Identify which cell holds the provided text, then report its [X, Y] central coordinate. 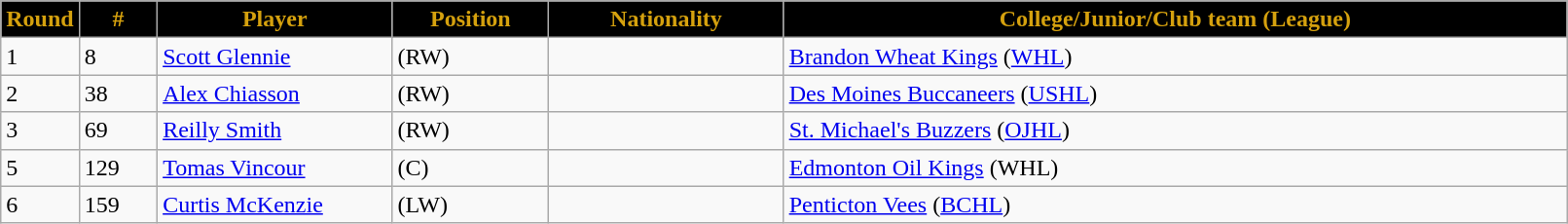
38 [118, 93]
St. Michael's Buzzers (OJHL) [1175, 131]
(LW) [471, 205]
5 [40, 168]
69 [118, 131]
Des Moines Buccaneers (USHL) [1175, 93]
Curtis McKenzie [274, 205]
8 [118, 56]
Penticton Vees (BCHL) [1175, 205]
129 [118, 168]
College/Junior/Club team (League) [1175, 19]
Alex Chiasson [274, 93]
2 [40, 93]
Tomas Vincour [274, 168]
Brandon Wheat Kings (WHL) [1175, 56]
(C) [471, 168]
3 [40, 131]
6 [40, 205]
1 [40, 56]
Edmonton Oil Kings (WHL) [1175, 168]
159 [118, 205]
Round [40, 19]
Position [471, 19]
Reilly Smith [274, 131]
Scott Glennie [274, 56]
Nationality [666, 19]
Player [274, 19]
# [118, 19]
